Locate the cell with the specified text and output its [X, Y] center coordinate. 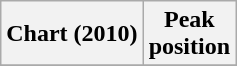
Chart (2010) [72, 34]
Peakposition [189, 34]
